Detect which cell encompasses the target text, then output its [x, y] center coordinate. 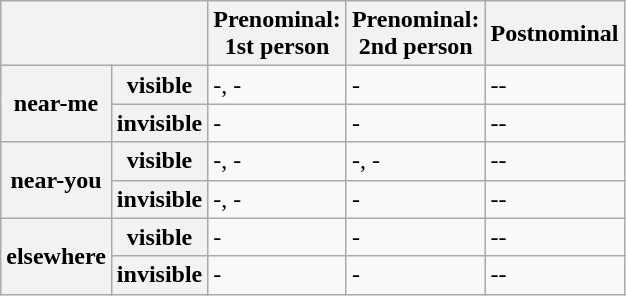
Prenominal:2nd person [416, 34]
near-me [56, 104]
Postnominal [554, 34]
Prenominal:1st person [278, 34]
elsewhere [56, 256]
near-you [56, 180]
